Pinpoint the cell where the given text exists, returning its [x, y] midpoint coordinate. 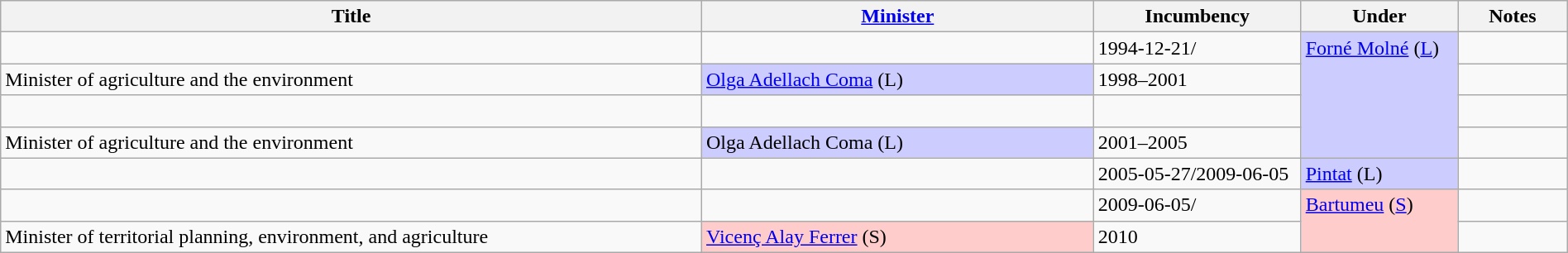
Under [1379, 17]
Title [351, 17]
2005-05-27/2009-06-05 [1198, 174]
Forné Molné (L) [1379, 95]
Minister [898, 17]
Minister of territorial planning, environment, and agriculture [351, 236]
Pintat (L) [1379, 174]
Incumbency [1198, 17]
2010 [1198, 236]
Vicenç Alay Ferrer (S) [898, 236]
Notes [1513, 17]
Bartumeu (S) [1379, 221]
2009-06-05/ [1198, 205]
1998–2001 [1198, 79]
2001–2005 [1198, 142]
1994-12-21/ [1198, 48]
